For the text-containing cell, return its midpoint in [x, y] coordinate format. 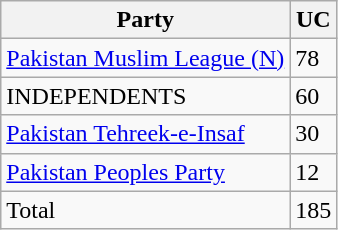
Pakistan Tehreek-e-Insaf [146, 134]
Total [146, 210]
185 [314, 210]
INDEPENDENTS [146, 96]
Party [146, 20]
30 [314, 134]
12 [314, 172]
Pakistan Peoples Party [146, 172]
UC [314, 20]
78 [314, 58]
Pakistan Muslim League (N) [146, 58]
60 [314, 96]
